Identify which cell holds the provided text, then report its (X, Y) central coordinate. 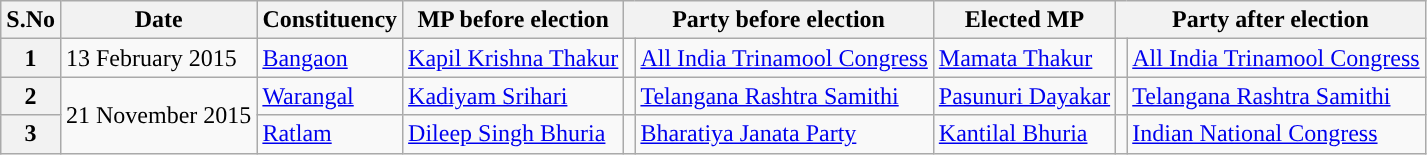
Mamata Thakur (1024, 58)
Kapil Krishna Thakur (514, 58)
S.No (31, 20)
3 (31, 134)
Dileep Singh Bhuria (514, 134)
Kantilal Bhuria (1024, 134)
Bangaon (330, 58)
1 (31, 58)
Party after election (1270, 20)
13 February 2015 (158, 58)
21 November 2015 (158, 115)
Indian National Congress (1276, 134)
MP before election (514, 20)
Party before election (778, 20)
Kadiyam Srihari (514, 96)
Warangal (330, 96)
Elected MP (1024, 20)
Ratlam (330, 134)
Pasunuri Dayakar (1024, 96)
Constituency (330, 20)
Bharatiya Janata Party (784, 134)
Date (158, 20)
2 (31, 96)
